Capture the cell that displays the provided text and extract its [x, y] central coordinate. 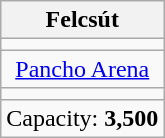
Capacity: 3,500 [82, 118]
Felcsút [82, 20]
Pancho Arena [82, 69]
